From the cell containing the given text, extract its center point as (X, Y) coordinate. 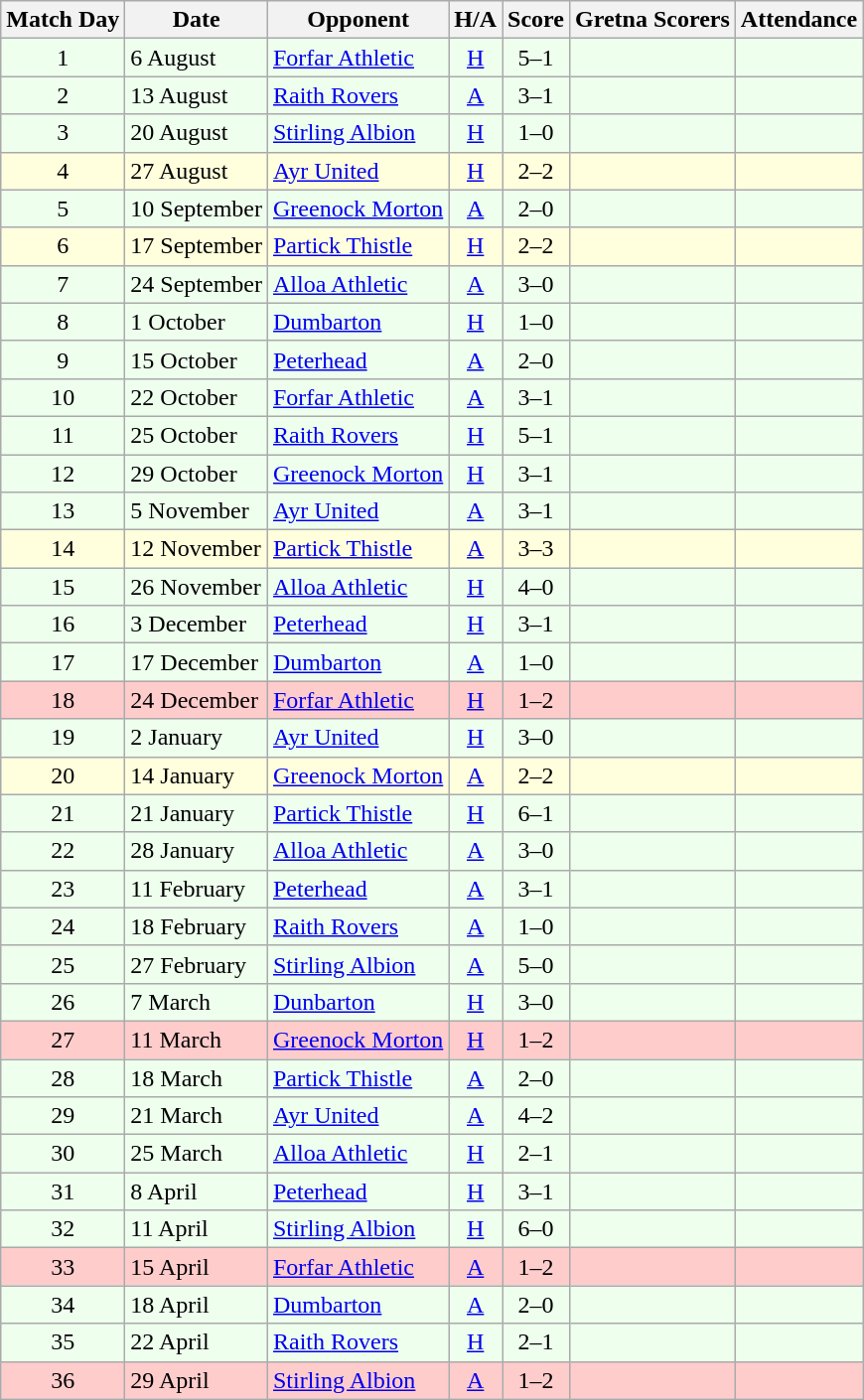
6–1 (536, 813)
21 March (197, 1116)
H/A (476, 20)
22 October (197, 397)
19 (64, 738)
27 (64, 1040)
7 March (197, 1002)
6 August (197, 58)
34 (64, 1305)
3 December (197, 625)
5 (64, 209)
9 (64, 359)
25 March (197, 1154)
26 (64, 1002)
18 (64, 700)
5 November (197, 511)
7 (64, 284)
11 March (197, 1040)
30 (64, 1154)
Dunbarton (358, 1002)
Score (536, 20)
1 (64, 58)
10 September (197, 209)
Opponent (358, 20)
32 (64, 1229)
22 April (197, 1342)
36 (64, 1380)
24 December (197, 700)
18 March (197, 1077)
6 (64, 246)
21 January (197, 813)
15 April (197, 1267)
Attendance (798, 20)
29 (64, 1116)
4 (64, 171)
27 August (197, 171)
24 September (197, 284)
27 February (197, 964)
17 (64, 662)
12 (64, 474)
33 (64, 1267)
2 (64, 95)
18 February (197, 926)
6–0 (536, 1229)
20 (64, 775)
28 (64, 1077)
17 December (197, 662)
25 October (197, 435)
22 (64, 851)
35 (64, 1342)
12 November (197, 549)
Date (197, 20)
11 (64, 435)
Gretna Scorers (653, 20)
28 January (197, 851)
4–0 (536, 587)
13 (64, 511)
18 April (197, 1305)
10 (64, 397)
4–2 (536, 1116)
8 April (197, 1191)
14 January (197, 775)
24 (64, 926)
3–3 (536, 549)
23 (64, 889)
14 (64, 549)
1 October (197, 322)
13 August (197, 95)
25 (64, 964)
3 (64, 133)
21 (64, 813)
20 August (197, 133)
11 February (197, 889)
5–0 (536, 964)
Match Day (64, 20)
8 (64, 322)
2 January (197, 738)
15 October (197, 359)
11 April (197, 1229)
26 November (197, 587)
29 October (197, 474)
17 September (197, 246)
16 (64, 625)
31 (64, 1191)
15 (64, 587)
29 April (197, 1380)
